Capture the cell that displays the provided text and extract its [x, y] central coordinate. 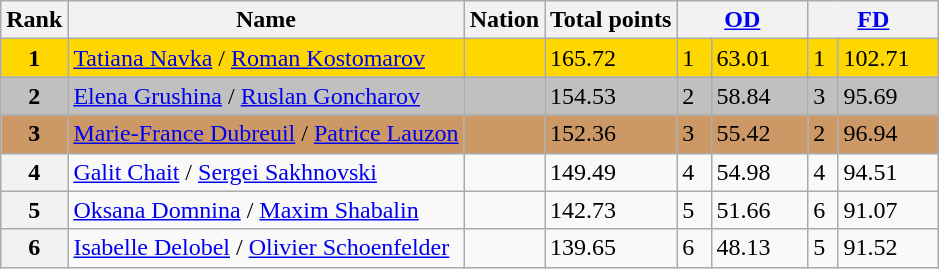
152.36 [611, 134]
55.42 [760, 134]
48.13 [760, 248]
Elena Grushina / Ruslan Goncharov [266, 96]
51.66 [760, 210]
Rank [34, 20]
58.84 [760, 96]
63.01 [760, 58]
54.98 [760, 172]
Isabelle Delobel / Olivier Schoenfelder [266, 248]
94.51 [888, 172]
96.94 [888, 134]
Galit Chait / Sergei Sakhnovski [266, 172]
91.07 [888, 210]
Nation [504, 20]
139.65 [611, 248]
Marie-France Dubreuil / Patrice Lauzon [266, 134]
Tatiana Navka / Roman Kostomarov [266, 58]
154.53 [611, 96]
Name [266, 20]
165.72 [611, 58]
102.71 [888, 58]
Total points [611, 20]
149.49 [611, 172]
91.52 [888, 248]
142.73 [611, 210]
OD [742, 20]
Oksana Domnina / Maxim Shabalin [266, 210]
95.69 [888, 96]
FD [874, 20]
